Extract the (x, y) coordinate from the center of the cell holding the provided text.  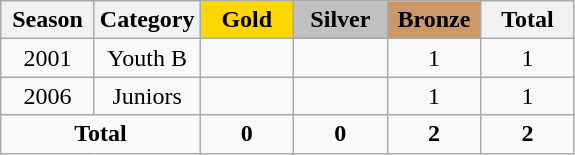
Category (147, 20)
Youth B (147, 58)
Silver (341, 20)
2006 (48, 96)
Season (48, 20)
Juniors (147, 96)
Bronze (434, 20)
2001 (48, 58)
Gold (247, 20)
